Return the (X, Y) coordinate for the center point of the cell that contains the specified text.  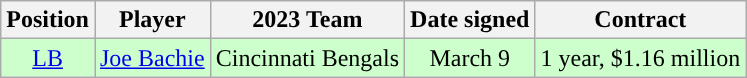
LB (48, 58)
2023 Team (307, 20)
Cincinnati Bengals (307, 58)
Position (48, 20)
Date signed (470, 20)
1 year, $1.16 million (640, 58)
Player (152, 20)
March 9 (470, 58)
Joe Bachie (152, 58)
Contract (640, 20)
